Provide the (x, y) coordinate of the cell's center where the given text is located.  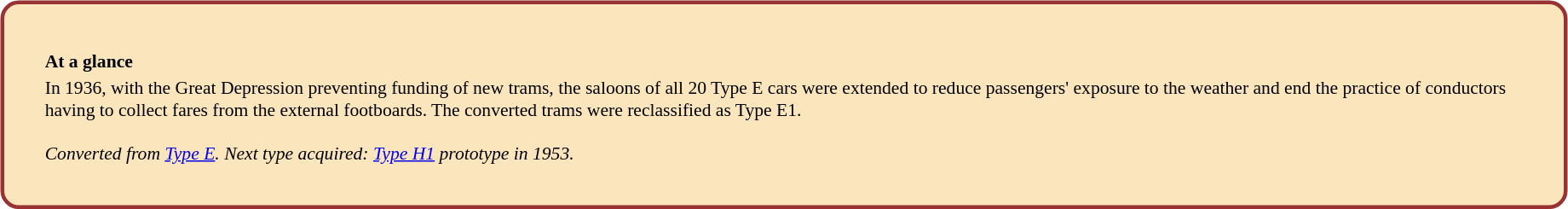
At a glance (784, 61)
